Find where the given text appears and provide that cell's center as (X, Y) coordinate. 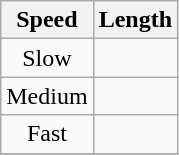
Length (135, 20)
Slow (47, 58)
Speed (47, 20)
Fast (47, 134)
Medium (47, 96)
